Output the (X, Y) coordinate of the center of the cell containing the given text.  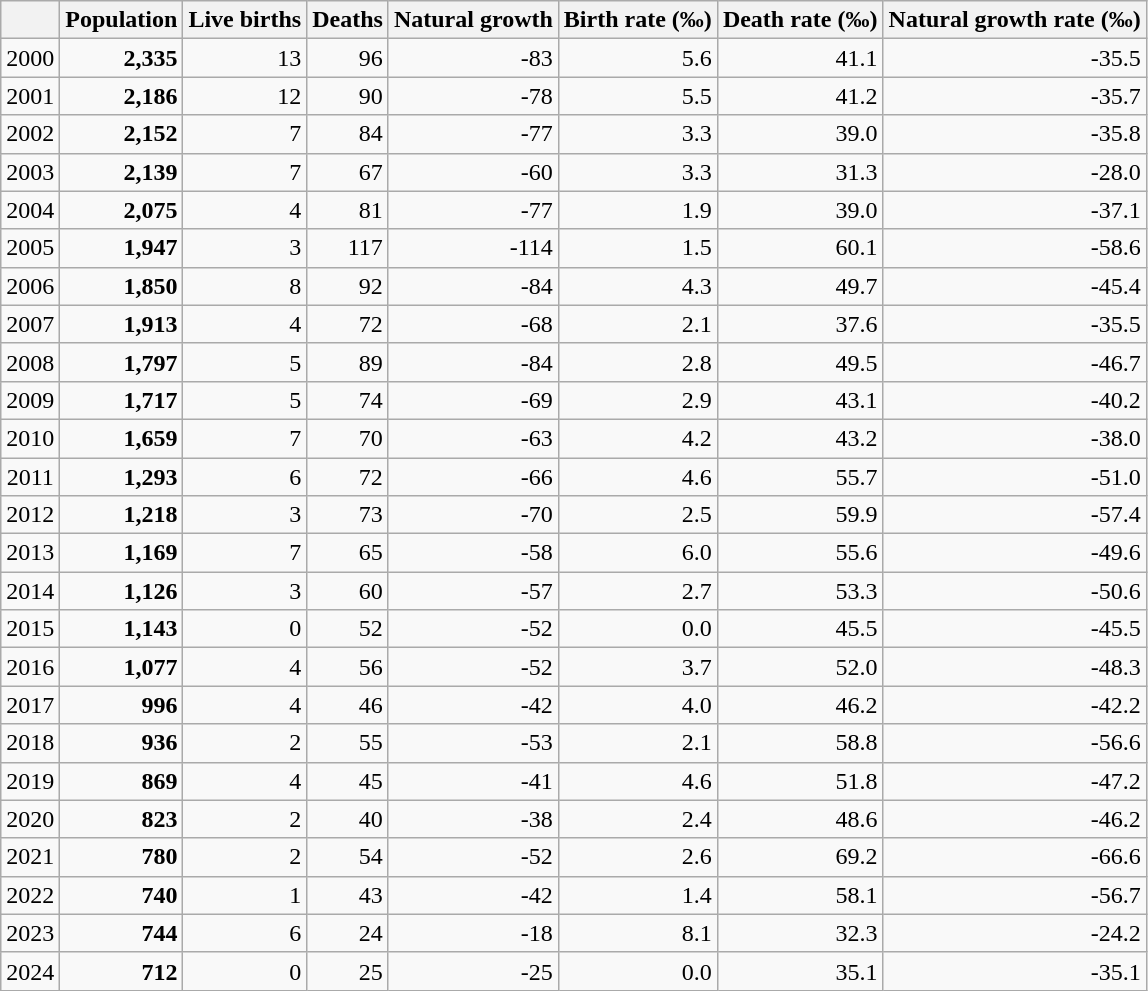
2,186 (122, 96)
60 (348, 591)
84 (348, 134)
2.6 (638, 857)
52.0 (800, 667)
-66.6 (1014, 857)
-70 (473, 515)
58.1 (800, 895)
1.4 (638, 895)
-58.6 (1014, 248)
2018 (30, 743)
45 (348, 781)
2019 (30, 781)
67 (348, 172)
-24.2 (1014, 933)
2.4 (638, 819)
Death rate (‰) (800, 20)
780 (122, 857)
2.5 (638, 515)
65 (348, 553)
2,152 (122, 134)
-35.8 (1014, 134)
2013 (30, 553)
2016 (30, 667)
55 (348, 743)
1,169 (122, 553)
-28.0 (1014, 172)
1,126 (122, 591)
2.9 (638, 400)
2024 (30, 971)
-50.6 (1014, 591)
43.1 (800, 400)
1,077 (122, 667)
117 (348, 248)
-38 (473, 819)
12 (245, 96)
1 (245, 895)
-60 (473, 172)
70 (348, 438)
53.3 (800, 591)
-69 (473, 400)
2021 (30, 857)
-78 (473, 96)
2020 (30, 819)
-46.7 (1014, 362)
8 (245, 286)
3.7 (638, 667)
59.9 (800, 515)
-51.0 (1014, 477)
1,797 (122, 362)
-45.4 (1014, 286)
Birth rate (‰) (638, 20)
8.1 (638, 933)
46 (348, 705)
Deaths (348, 20)
-35.1 (1014, 971)
4.3 (638, 286)
2001 (30, 96)
2023 (30, 933)
-37.1 (1014, 210)
54 (348, 857)
81 (348, 210)
1,659 (122, 438)
-42.2 (1014, 705)
69.2 (800, 857)
37.6 (800, 324)
48.6 (800, 819)
-18 (473, 933)
2,139 (122, 172)
1,717 (122, 400)
-68 (473, 324)
740 (122, 895)
Live births (245, 20)
52 (348, 629)
1.9 (638, 210)
6.0 (638, 553)
43 (348, 895)
40 (348, 819)
1,913 (122, 324)
Natural growth rate (‰) (1014, 20)
-45.5 (1014, 629)
96 (348, 58)
74 (348, 400)
49.7 (800, 286)
58.8 (800, 743)
2015 (30, 629)
25 (348, 971)
13 (245, 58)
90 (348, 96)
2004 (30, 210)
2000 (30, 58)
2,075 (122, 210)
2005 (30, 248)
Population (122, 20)
-57.4 (1014, 515)
56 (348, 667)
936 (122, 743)
-53 (473, 743)
-58 (473, 553)
4.0 (638, 705)
2,335 (122, 58)
-66 (473, 477)
-83 (473, 58)
51.8 (800, 781)
-40.2 (1014, 400)
1,218 (122, 515)
-56.7 (1014, 895)
-25 (473, 971)
46.2 (800, 705)
2006 (30, 286)
55.6 (800, 553)
45.5 (800, 629)
35.1 (800, 971)
60.1 (800, 248)
869 (122, 781)
-38.0 (1014, 438)
55.7 (800, 477)
-47.2 (1014, 781)
32.3 (800, 933)
-57 (473, 591)
41.1 (800, 58)
2007 (30, 324)
-114 (473, 248)
2011 (30, 477)
996 (122, 705)
-63 (473, 438)
2008 (30, 362)
2014 (30, 591)
-48.3 (1014, 667)
92 (348, 286)
5.5 (638, 96)
2002 (30, 134)
2022 (30, 895)
744 (122, 933)
1,850 (122, 286)
49.5 (800, 362)
-35.7 (1014, 96)
43.2 (800, 438)
-41 (473, 781)
Natural growth (473, 20)
1,293 (122, 477)
1,947 (122, 248)
5.6 (638, 58)
4.2 (638, 438)
823 (122, 819)
2003 (30, 172)
41.2 (800, 96)
-46.2 (1014, 819)
2.8 (638, 362)
2009 (30, 400)
24 (348, 933)
2017 (30, 705)
73 (348, 515)
89 (348, 362)
2010 (30, 438)
1.5 (638, 248)
2012 (30, 515)
-56.6 (1014, 743)
712 (122, 971)
-49.6 (1014, 553)
2.7 (638, 591)
31.3 (800, 172)
1,143 (122, 629)
